Output the (x, y) coordinate of the center of the cell containing the given text.  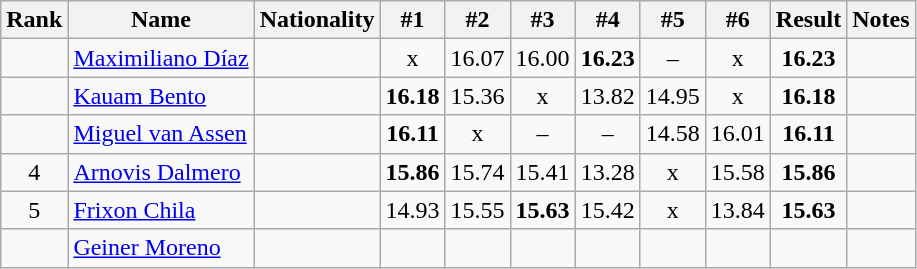
Result (808, 20)
#6 (738, 20)
16.00 (542, 58)
#1 (412, 20)
16.07 (478, 58)
15.36 (478, 96)
13.28 (608, 172)
15.41 (542, 172)
5 (34, 210)
#2 (478, 20)
Kauam Bento (161, 96)
16.01 (738, 134)
13.84 (738, 210)
14.93 (412, 210)
#5 (672, 20)
Notes (881, 20)
Frixon Chila (161, 210)
Nationality (317, 20)
15.74 (478, 172)
Arnovis Dalmero (161, 172)
Geiner Moreno (161, 248)
15.42 (608, 210)
14.58 (672, 134)
Rank (34, 20)
Maximiliano Díaz (161, 58)
13.82 (608, 96)
15.55 (478, 210)
Name (161, 20)
14.95 (672, 96)
#4 (608, 20)
15.58 (738, 172)
Miguel van Assen (161, 134)
#3 (542, 20)
4 (34, 172)
